Locate the cell with the specified text and output its [X, Y] center coordinate. 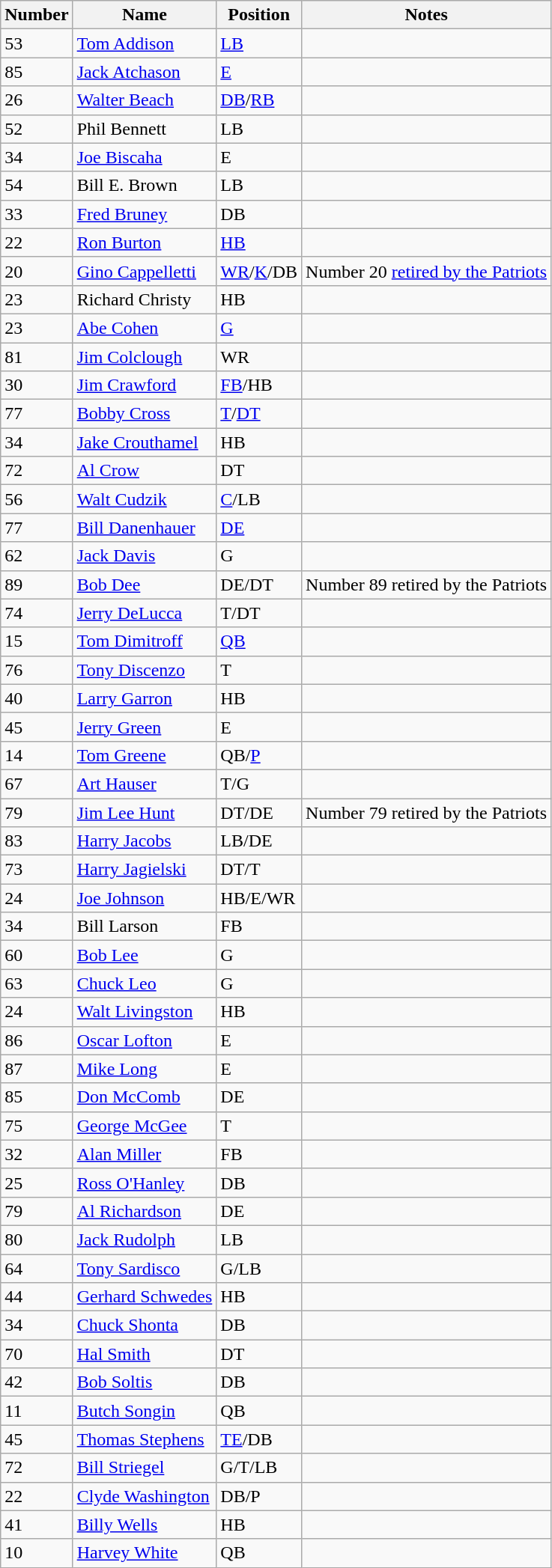
52 [37, 129]
T/G [259, 784]
Jack Davis [145, 556]
Position [259, 15]
26 [37, 100]
DE/DT [259, 585]
Clyde Washington [145, 1496]
Tom Dimitroff [145, 641]
Jack Rudolph [145, 1239]
DB/P [259, 1496]
HB/E/WR [259, 898]
Al Crow [145, 471]
53 [37, 43]
Hal Smith [145, 1354]
TE/DB [259, 1439]
WR [259, 357]
63 [37, 983]
76 [37, 670]
WR/K/DB [259, 271]
73 [37, 870]
Alan Miller [145, 1154]
Walt Livingston [145, 1012]
Harry Jagielski [145, 870]
Bob Dee [145, 585]
Butch Songin [145, 1411]
56 [37, 499]
Number 20 retired by the Patriots [427, 271]
Oscar Lofton [145, 1040]
Jim Crawford [145, 385]
Abe Cohen [145, 328]
Jake Crouthamel [145, 442]
44 [37, 1297]
32 [37, 1154]
87 [37, 1069]
Jerry DeLucca [145, 613]
41 [37, 1525]
Ron Burton [145, 242]
Tom Greene [145, 755]
G/T/LB [259, 1468]
86 [37, 1040]
FB/HB [259, 385]
Walter Beach [145, 100]
Jack Atchason [145, 72]
10 [37, 1553]
Bobby Cross [145, 414]
83 [37, 841]
33 [37, 214]
Bill E. Brown [145, 186]
Tony Discenzo [145, 670]
Walt Cudzik [145, 499]
Al Richardson [145, 1211]
74 [37, 613]
Bill Striegel [145, 1468]
Harry Jacobs [145, 841]
89 [37, 585]
42 [37, 1382]
Bill Larson [145, 927]
Bill Danenhauer [145, 528]
DT/DE [259, 812]
Billy Wells [145, 1525]
30 [37, 385]
Chuck Leo [145, 983]
DB/RB [259, 100]
Richard Christy [145, 299]
25 [37, 1183]
Jim Colclough [145, 357]
Thomas Stephens [145, 1439]
Bob Lee [145, 955]
81 [37, 357]
Larry Garron [145, 698]
George McGee [145, 1126]
20 [37, 271]
Notes [427, 15]
75 [37, 1126]
62 [37, 556]
11 [37, 1411]
Tom Addison [145, 43]
64 [37, 1269]
Number 79 retired by the Patriots [427, 812]
Gino Cappelletti [145, 271]
Don McComb [145, 1097]
Jim Lee Hunt [145, 812]
C/LB [259, 499]
Bob Soltis [145, 1382]
LB/DE [259, 841]
Art Hauser [145, 784]
Gerhard Schwedes [145, 1297]
Number 89 retired by the Patriots [427, 585]
Fred Bruney [145, 214]
15 [37, 641]
Mike Long [145, 1069]
G/LB [259, 1269]
70 [37, 1354]
14 [37, 755]
QB/P [259, 755]
Harvey White [145, 1553]
Name [145, 15]
Chuck Shonta [145, 1326]
60 [37, 955]
Phil Bennett [145, 129]
Tony Sardisco [145, 1269]
Joe Johnson [145, 898]
80 [37, 1239]
Ross O'Hanley [145, 1183]
Jerry Green [145, 727]
40 [37, 698]
Number [37, 15]
Joe Biscaha [145, 157]
67 [37, 784]
DT/T [259, 870]
54 [37, 186]
